Locate the cell with the specified text and output its (X, Y) center coordinate. 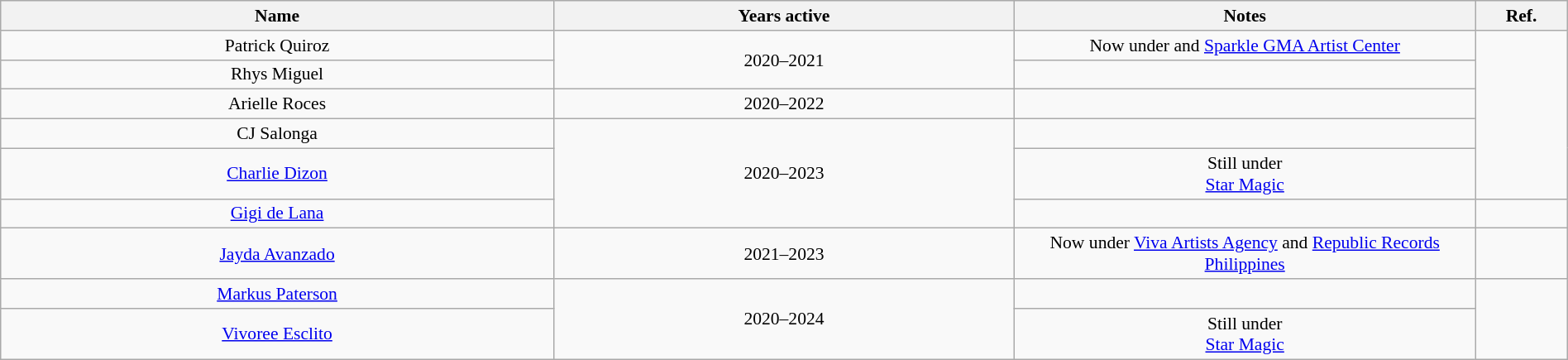
Years active (784, 16)
2020–2021 (784, 60)
Notes (1245, 16)
Name (278, 16)
Now under Viva Artists Agency and Republic Records Philippines (1245, 253)
2020–2024 (784, 319)
Patrick Quiroz (278, 46)
Ref. (1522, 16)
Arielle Roces (278, 104)
Rhys Miguel (278, 74)
Jayda Avanzado (278, 253)
Vivoree Esclito (278, 334)
Charlie Dizon (278, 174)
2020–2023 (784, 174)
Gigi de Lana (278, 214)
Markus Paterson (278, 294)
2021–2023 (784, 253)
2020–2022 (784, 104)
Now under and Sparkle GMA Artist Center (1245, 46)
CJ Salonga (278, 134)
